Output the (X, Y) coordinate of the center of the cell containing the given text.  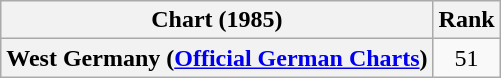
Rank (466, 20)
West Germany (Official German Charts) (217, 58)
Chart (1985) (217, 20)
51 (466, 58)
